Identify which cell holds the provided text, then report its (x, y) central coordinate. 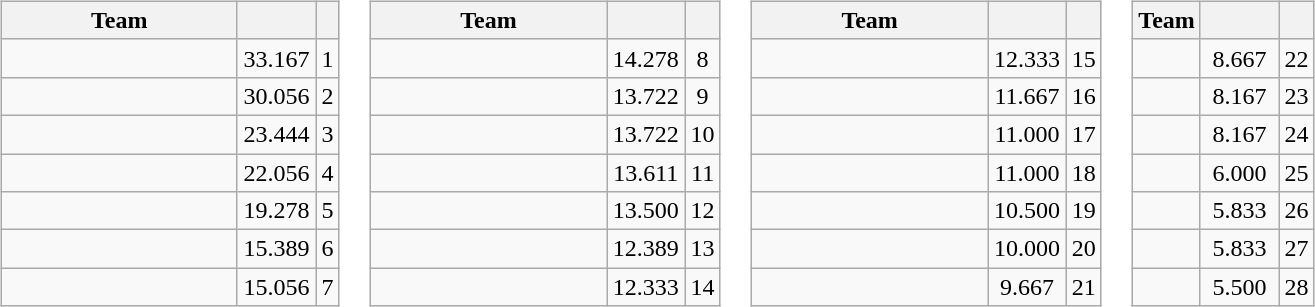
10.500 (1028, 211)
19.278 (276, 211)
8.667 (1240, 58)
11.667 (1028, 96)
2 (328, 96)
24 (1296, 134)
23 (1296, 96)
13 (702, 249)
16 (1084, 96)
15.389 (276, 249)
28 (1296, 287)
6.000 (1240, 173)
9.667 (1028, 287)
13.500 (646, 211)
33.167 (276, 58)
4 (328, 173)
27 (1296, 249)
30.056 (276, 96)
7 (328, 287)
15 (1084, 58)
11 (702, 173)
18 (1084, 173)
12 (702, 211)
9 (702, 96)
22.056 (276, 173)
10 (702, 134)
17 (1084, 134)
14.278 (646, 58)
5.500 (1240, 287)
20 (1084, 249)
22 (1296, 58)
12.389 (646, 249)
5 (328, 211)
6 (328, 249)
10.000 (1028, 249)
8 (702, 58)
14 (702, 287)
25 (1296, 173)
15.056 (276, 287)
1 (328, 58)
23.444 (276, 134)
21 (1084, 287)
13.611 (646, 173)
3 (328, 134)
26 (1296, 211)
19 (1084, 211)
